For the text-containing cell, return its midpoint in (x, y) coordinate format. 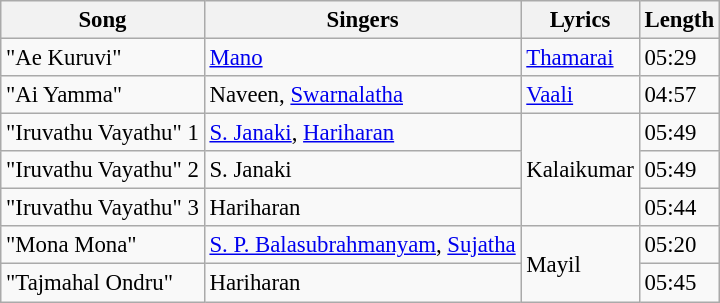
05:44 (679, 208)
Mayil (580, 264)
05:29 (679, 58)
"Mona Mona" (102, 245)
Kalaikumar (580, 170)
Lyrics (580, 20)
04:57 (679, 95)
Naveen, Swarnalatha (362, 95)
S. Janaki (362, 170)
Singers (362, 20)
"Iruvathu Vayathu" 3 (102, 208)
05:20 (679, 245)
05:45 (679, 283)
S. P. Balasubrahmanyam, Sujatha (362, 245)
"Ai Yamma" (102, 95)
Thamarai (580, 58)
"Iruvathu Vayathu" 1 (102, 133)
Mano (362, 58)
"Iruvathu Vayathu" 2 (102, 170)
S. Janaki, Hariharan (362, 133)
"Ae Kuruvi" (102, 58)
Song (102, 20)
Vaali (580, 95)
"Tajmahal Ondru" (102, 283)
Length (679, 20)
